Find where the given text appears and provide that cell's center as [X, Y] coordinate. 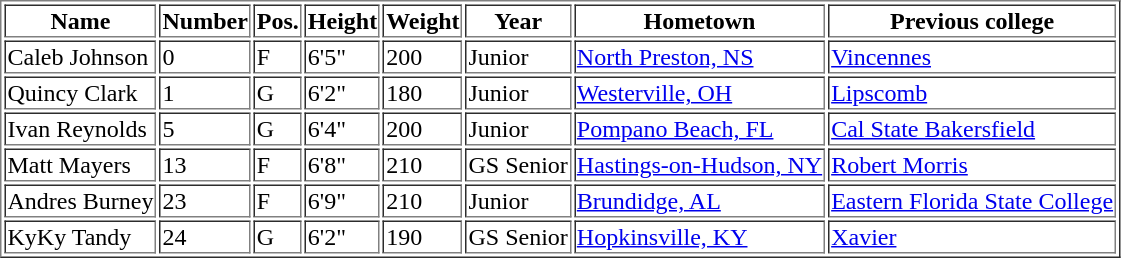
Matt Mayers [80, 164]
Ivan Reynolds [80, 128]
Brundidge, AL [700, 200]
Vincennes [972, 56]
6'8" [342, 164]
Robert Morris [972, 164]
KyKy Tandy [80, 236]
Pos. [278, 20]
Hastings-on-Hudson, NY [700, 164]
Quincy Clark [80, 92]
6'5" [342, 56]
Hometown [700, 20]
Year [518, 20]
Cal State Bakersfield [972, 128]
Previous college [972, 20]
6'4" [342, 128]
Lipscomb [972, 92]
Westerville, OH [700, 92]
Xavier [972, 236]
Weight [422, 20]
Caleb Johnson [80, 56]
North Preston, NS [700, 56]
Andres Burney [80, 200]
Hopkinsville, KY [700, 236]
0 [204, 56]
5 [204, 128]
Name [80, 20]
24 [204, 236]
Pompano Beach, FL [700, 128]
Height [342, 20]
190 [422, 236]
23 [204, 200]
6'9" [342, 200]
Number [204, 20]
13 [204, 164]
Eastern Florida State College [972, 200]
1 [204, 92]
180 [422, 92]
